Find where the given text appears and provide that cell's center as [X, Y] coordinate. 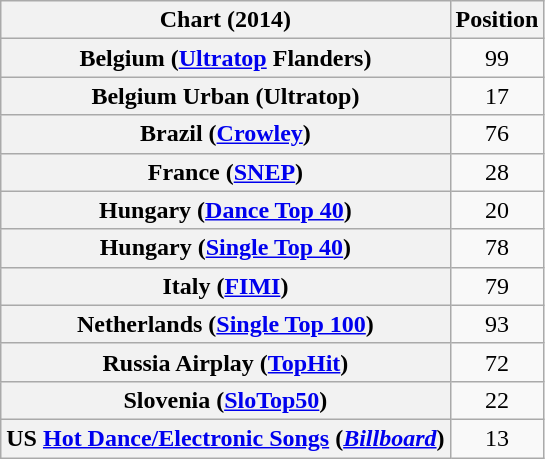
US Hot Dance/Electronic Songs (Billboard) [226, 438]
Chart (2014) [226, 20]
79 [497, 286]
93 [497, 324]
78 [497, 248]
Position [497, 20]
20 [497, 210]
Slovenia (SloTop50) [226, 400]
Hungary (Single Top 40) [226, 248]
France (SNEP) [226, 172]
13 [497, 438]
22 [497, 400]
Belgium Urban (Ultratop) [226, 96]
Belgium (Ultratop Flanders) [226, 58]
76 [497, 134]
28 [497, 172]
Hungary (Dance Top 40) [226, 210]
Netherlands (Single Top 100) [226, 324]
99 [497, 58]
17 [497, 96]
Brazil (Crowley) [226, 134]
72 [497, 362]
Italy (FIMI) [226, 286]
Russia Airplay (TopHit) [226, 362]
